Capture the cell that displays the provided text and extract its [X, Y] central coordinate. 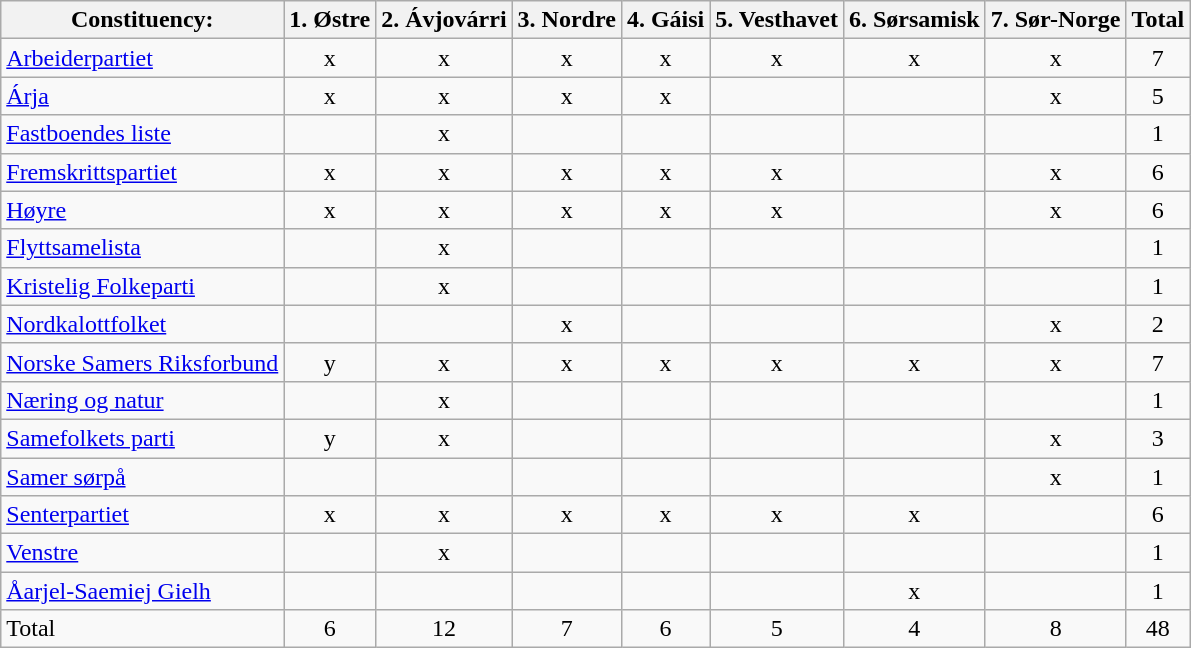
Næring og natur [142, 400]
Árja [142, 96]
5. Vesthavet [777, 20]
4 [914, 629]
4. Gáisi [665, 20]
Venstre [142, 553]
Åarjel-Saemiej Gielh [142, 591]
1. Østre [330, 20]
12 [444, 629]
Flyttsamelista [142, 248]
Arbeiderpartiet [142, 58]
7. Sør-Norge [1056, 20]
Norske Samers Riksforbund [142, 362]
8 [1056, 629]
Senterpartiet [142, 515]
Fastboendes liste [142, 134]
Samefolkets parti [142, 438]
Nordkalottfolket [142, 324]
3 [1158, 438]
Kristelig Folkeparti [142, 286]
Samer sørpå [142, 477]
48 [1158, 629]
Høyre [142, 210]
2. Ávjovárri [444, 20]
3. Nordre [566, 20]
Constituency: [142, 20]
Fremskrittspartiet [142, 172]
2 [1158, 324]
6. Sørsamisk [914, 20]
